Find where the given text appears and provide that cell's center as [x, y] coordinate. 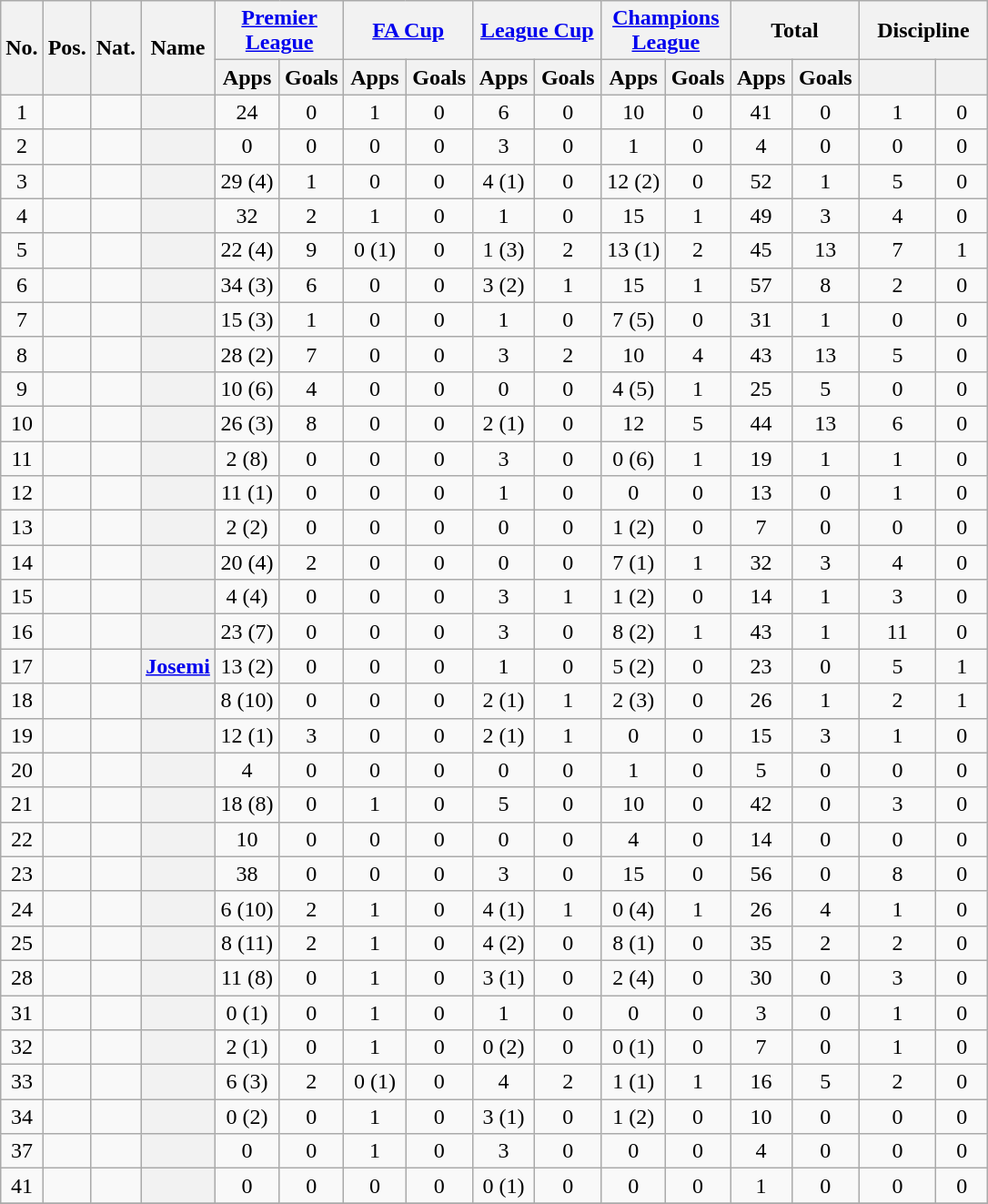
11 (1) [247, 493]
7 (1) [633, 562]
Nat. [116, 47]
Total [795, 31]
3 (2) [503, 285]
4 (2) [503, 943]
2 (2) [247, 528]
5 (2) [633, 666]
League Cup [537, 31]
Pos. [67, 47]
52 [761, 181]
28 [22, 977]
6 (10) [247, 908]
FA Cup [408, 31]
56 [761, 874]
57 [761, 285]
11 (8) [247, 977]
38 [247, 874]
8 (11) [247, 943]
8 (2) [633, 632]
23 (7) [247, 632]
10 (6) [247, 389]
29 (4) [247, 181]
Name [178, 47]
15 (3) [247, 319]
30 [761, 977]
33 [22, 1082]
22 [22, 839]
0 (4) [633, 908]
26 (3) [247, 423]
12 (2) [633, 181]
0 (6) [633, 458]
18 (8) [247, 804]
Josemi [178, 666]
34 [22, 1117]
44 [761, 423]
18 [22, 701]
20 [22, 770]
Premier League [279, 31]
42 [761, 804]
17 [22, 666]
7 (5) [633, 319]
6 (3) [247, 1082]
1 (1) [633, 1082]
1 (3) [503, 250]
2 (4) [633, 977]
2 (3) [633, 701]
12 (1) [247, 735]
8 (1) [633, 943]
Discipline [923, 31]
21 [22, 804]
35 [761, 943]
45 [761, 250]
34 (3) [247, 285]
Champions League [666, 31]
4 (5) [633, 389]
2 (8) [247, 458]
28 (2) [247, 354]
20 (4) [247, 562]
4 (4) [247, 597]
No. [22, 47]
22 (4) [247, 250]
37 [22, 1151]
13 (1) [633, 250]
8 (10) [247, 701]
49 [761, 216]
13 (2) [247, 666]
